Locate the cell with the specified text and output its (x, y) center coordinate. 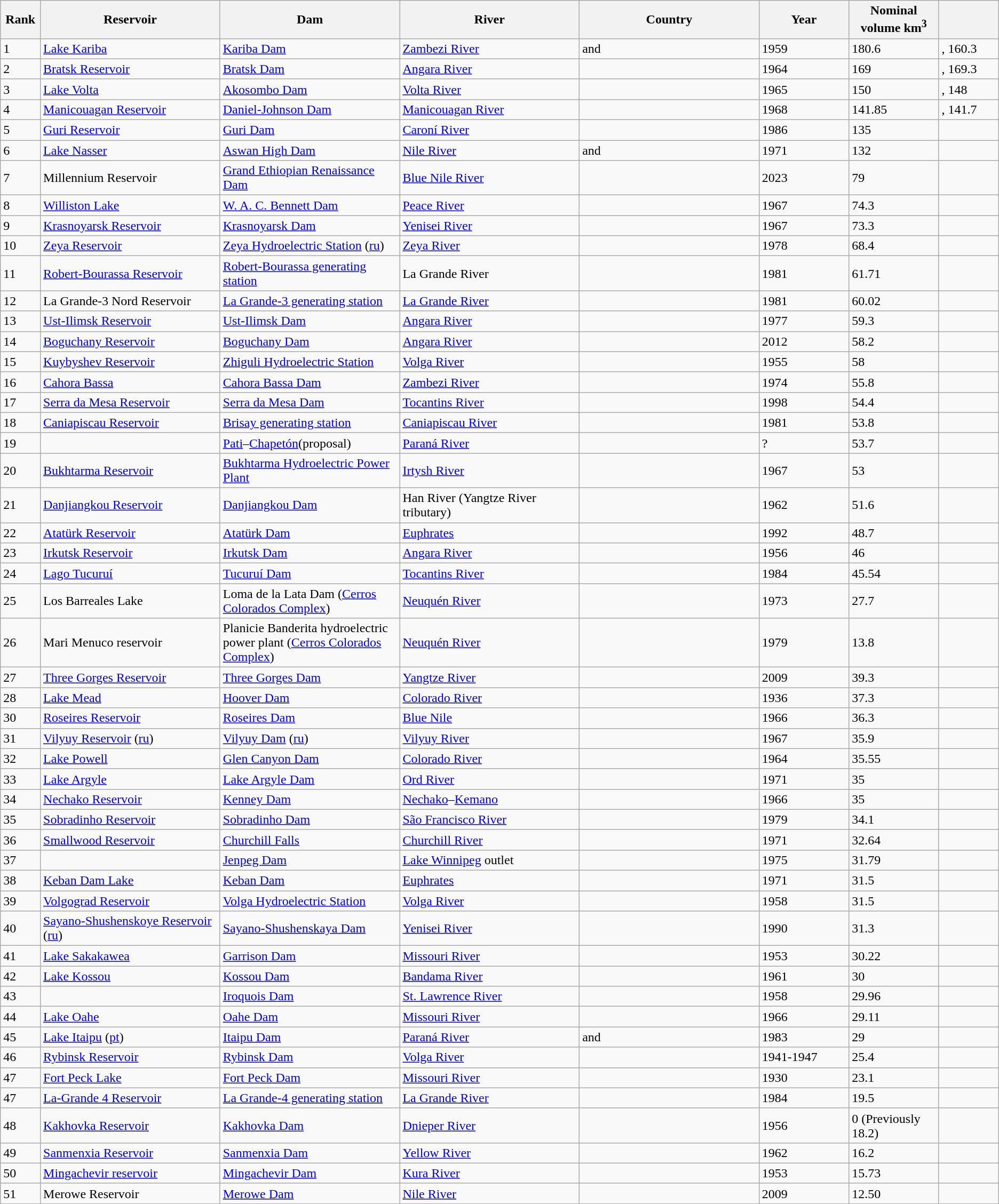
Serra da Mesa Dam (310, 402)
20 (20, 471)
169 (894, 69)
Glen Canyon Dam (310, 759)
Millennium Reservoir (130, 178)
Lake Volta (130, 89)
2023 (804, 178)
1990 (804, 928)
Brisay generating station (310, 422)
51.6 (894, 506)
Nechako Reservoir (130, 799)
12.50 (894, 1193)
40 (20, 928)
54.4 (894, 402)
Zhiguli Hydroelectric Station (310, 362)
58.2 (894, 341)
53 (894, 471)
Akosombo Dam (310, 89)
Lake Powell (130, 759)
34 (20, 799)
1 (20, 49)
13.8 (894, 643)
141.85 (894, 109)
Serra da Mesa Reservoir (130, 402)
Mingachevir Dam (310, 1173)
1974 (804, 382)
1975 (804, 860)
44 (20, 1017)
39 (20, 901)
Iroquois Dam (310, 996)
Rank (20, 20)
Bandama River (490, 976)
150 (894, 89)
60.02 (894, 301)
35.9 (894, 738)
Sanmenxia Reservoir (130, 1153)
W. A. C. Bennett Dam (310, 205)
St. Lawrence River (490, 996)
Vilyuy Dam (ru) (310, 738)
Lake Oahe (130, 1017)
Smallwood Reservoir (130, 840)
1986 (804, 130)
Dam (310, 20)
37 (20, 860)
6 (20, 150)
5 (20, 130)
19.5 (894, 1098)
59.3 (894, 321)
Caniapiscau River (490, 422)
132 (894, 150)
Lake Argyle Dam (310, 779)
61.71 (894, 273)
34.1 (894, 819)
Itaipu Dam (310, 1037)
Sobradinho Reservoir (130, 819)
79 (894, 178)
1978 (804, 246)
Vilyuy River (490, 738)
10 (20, 246)
29.96 (894, 996)
2 (20, 69)
Sanmenxia Dam (310, 1153)
, 169.3 (969, 69)
Zeya Hydroelectric Station (ru) (310, 246)
4 (20, 109)
7 (20, 178)
180.6 (894, 49)
Lake Argyle (130, 779)
Kuybyshev Reservoir (130, 362)
Loma de la Lata Dam (Cerros Colorados Complex) (310, 601)
1930 (804, 1078)
25.4 (894, 1057)
Fort Peck Dam (310, 1078)
53.7 (894, 443)
Caroní River (490, 130)
Bukhtarma Reservoir (130, 471)
Churchill River (490, 840)
Volgograd Reservoir (130, 901)
31.3 (894, 928)
, 160.3 (969, 49)
Krasnoyarsk Dam (310, 226)
Dnieper River (490, 1126)
Boguchany Dam (310, 341)
, 141.7 (969, 109)
Kura River (490, 1173)
38 (20, 881)
Boguchany Reservoir (130, 341)
27 (20, 677)
Bratsk Dam (310, 69)
São Francisco River (490, 819)
La Grande-3 generating station (310, 301)
1977 (804, 321)
1955 (804, 362)
Lake Mead (130, 698)
26 (20, 643)
Robert-Bourassa Reservoir (130, 273)
Manicouagan River (490, 109)
Kakhovka Reservoir (130, 1126)
48 (20, 1126)
1961 (804, 976)
Reservoir (130, 20)
49 (20, 1153)
Nominal volume km3 (894, 20)
1965 (804, 89)
18 (20, 422)
Mingachevir reservoir (130, 1173)
23.1 (894, 1078)
58 (894, 362)
33 (20, 779)
1959 (804, 49)
1973 (804, 601)
14 (20, 341)
2012 (804, 341)
21 (20, 506)
36.3 (894, 718)
41 (20, 956)
31 (20, 738)
Fort Peck Lake (130, 1078)
Pati–Chapetón(proposal) (310, 443)
35.55 (894, 759)
0 (Previously 18.2) (894, 1126)
Country (669, 20)
73.3 (894, 226)
Sayano-Shushenskoye Reservoir (ru) (130, 928)
Roseires Reservoir (130, 718)
Manicouagan Reservoir (130, 109)
Three Gorges Reservoir (130, 677)
Daniel-Johnson Dam (310, 109)
36 (20, 840)
La Grande-4 generating station (310, 1098)
1992 (804, 533)
Bratsk Reservoir (130, 69)
24 (20, 573)
Zeya Reservoir (130, 246)
Hoover Dam (310, 698)
1968 (804, 109)
29 (894, 1037)
39.3 (894, 677)
Danjiangkou Dam (310, 506)
22 (20, 533)
23 (20, 553)
Los Barreales Lake (130, 601)
Aswan High Dam (310, 150)
19 (20, 443)
Year (804, 20)
Rybinsk Dam (310, 1057)
Williston Lake (130, 205)
Lake Kossou (130, 976)
Lake Itaipu (pt) (130, 1037)
Churchill Falls (310, 840)
15.73 (894, 1173)
45.54 (894, 573)
Keban Dam (310, 881)
Merowe Reservoir (130, 1193)
13 (20, 321)
Yangtze River (490, 677)
3 (20, 89)
Grand Ethiopian Renaissance Dam (310, 178)
Zeya River (490, 246)
Peace River (490, 205)
Ord River (490, 779)
17 (20, 402)
Sayano-Shushenskaya Dam (310, 928)
16.2 (894, 1153)
Guri Reservoir (130, 130)
Yellow River (490, 1153)
37.3 (894, 698)
Danjiangkou Reservoir (130, 506)
135 (894, 130)
Kenney Dam (310, 799)
68.4 (894, 246)
Nechako–Kemano (490, 799)
15 (20, 362)
Tucuruí Dam (310, 573)
1941-1947 (804, 1057)
Ust-Ilimsk Reservoir (130, 321)
La-Grande 4 Reservoir (130, 1098)
1936 (804, 698)
48.7 (894, 533)
Vilyuy Reservoir (ru) (130, 738)
Ust-Ilimsk Dam (310, 321)
25 (20, 601)
Irkutsk Reservoir (130, 553)
Three Gorges Dam (310, 677)
16 (20, 382)
, 148 (969, 89)
Roseires Dam (310, 718)
32 (20, 759)
Han River (Yangtze River tributary) (490, 506)
Planicie Banderita hydroelectric power plant (Cerros Colorados Complex) (310, 643)
51 (20, 1193)
42 (20, 976)
? (804, 443)
1998 (804, 402)
Caniapiscau Reservoir (130, 422)
45 (20, 1037)
53.8 (894, 422)
Kossou Dam (310, 976)
55.8 (894, 382)
Sobradinho Dam (310, 819)
43 (20, 996)
Mari Menuco reservoir (130, 643)
28 (20, 698)
Atatürk Reservoir (130, 533)
Atatürk Dam (310, 533)
Lake Winnipeg outlet (490, 860)
Lago Tucuruí (130, 573)
31.79 (894, 860)
32.64 (894, 840)
Volta River (490, 89)
Irkutsk Dam (310, 553)
Lake Sakakawea (130, 956)
Irtysh River (490, 471)
Guri Dam (310, 130)
29.11 (894, 1017)
Lake Kariba (130, 49)
1983 (804, 1037)
Robert-Bourassa generating station (310, 273)
Lake Nasser (130, 150)
8 (20, 205)
Merowe Dam (310, 1193)
74.3 (894, 205)
Blue Nile River (490, 178)
La Grande-3 Nord Reservoir (130, 301)
Blue Nile (490, 718)
Cahora Bassa (130, 382)
Bukhtarma Hydroelectric Power Plant (310, 471)
30.22 (894, 956)
50 (20, 1173)
Cahora Bassa Dam (310, 382)
Volga Hydroelectric Station (310, 901)
Jenpeg Dam (310, 860)
Kariba Dam (310, 49)
12 (20, 301)
Garrison Dam (310, 956)
Keban Dam Lake (130, 881)
Krasnoyarsk Reservoir (130, 226)
Kakhovka Dam (310, 1126)
11 (20, 273)
Rybinsk Reservoir (130, 1057)
27.7 (894, 601)
Oahe Dam (310, 1017)
9 (20, 226)
River (490, 20)
